Output the (x, y) coordinate of the center of the cell containing the given text.  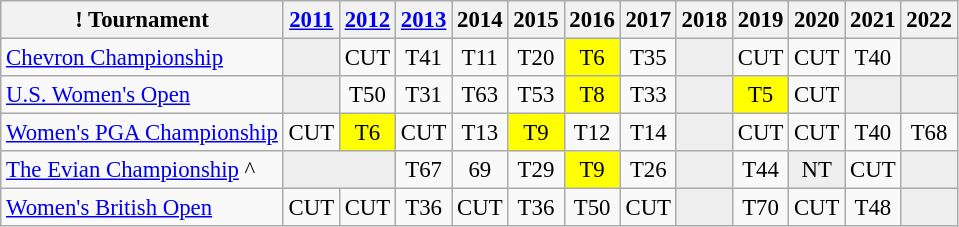
T14 (648, 133)
2018 (704, 20)
! Tournament (142, 20)
Chevron Championship (142, 58)
T13 (480, 133)
T5 (760, 95)
T70 (760, 208)
2017 (648, 20)
2013 (424, 20)
T44 (760, 170)
T33 (648, 95)
T8 (592, 95)
T63 (480, 95)
U.S. Women's Open (142, 95)
T11 (480, 58)
T20 (536, 58)
2012 (367, 20)
The Evian Championship ^ (142, 170)
2020 (817, 20)
T12 (592, 133)
2019 (760, 20)
2022 (929, 20)
2016 (592, 20)
2015 (536, 20)
T29 (536, 170)
2021 (873, 20)
T26 (648, 170)
T31 (424, 95)
T41 (424, 58)
T67 (424, 170)
69 (480, 170)
Women's British Open (142, 208)
T68 (929, 133)
T48 (873, 208)
Women's PGA Championship (142, 133)
2014 (480, 20)
T53 (536, 95)
T35 (648, 58)
2011 (311, 20)
NT (817, 170)
